Determine the (X, Y) coordinate at the center of the cell enclosing the given text.  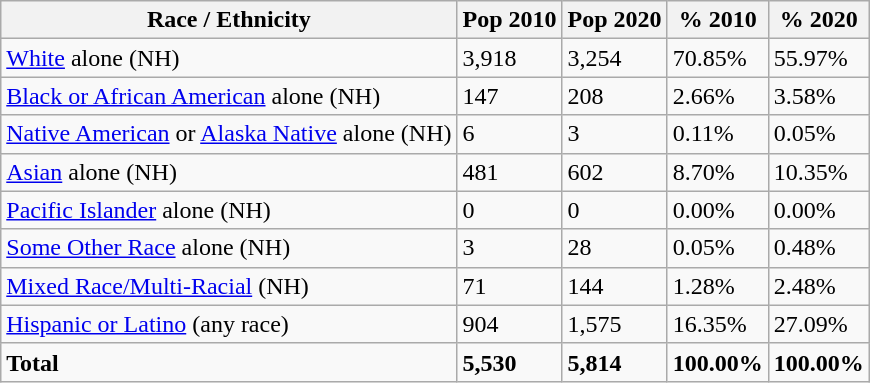
10.35% (818, 172)
0.11% (718, 134)
71 (510, 286)
3,918 (510, 58)
Some Other Race alone (NH) (229, 248)
Native American or Alaska Native alone (NH) (229, 134)
2.48% (818, 286)
2.66% (718, 96)
3.58% (818, 96)
Asian alone (NH) (229, 172)
8.70% (718, 172)
16.35% (718, 324)
0.48% (818, 248)
481 (510, 172)
Pacific Islander alone (NH) (229, 210)
Pop 2010 (510, 20)
White alone (NH) (229, 58)
208 (614, 96)
Total (229, 362)
5,814 (614, 362)
Race / Ethnicity (229, 20)
Mixed Race/Multi-Racial (NH) (229, 286)
Black or African American alone (NH) (229, 96)
144 (614, 286)
602 (614, 172)
904 (510, 324)
55.97% (818, 58)
% 2020 (818, 20)
Pop 2020 (614, 20)
5,530 (510, 362)
1,575 (614, 324)
Hispanic or Latino (any race) (229, 324)
147 (510, 96)
3,254 (614, 58)
1.28% (718, 286)
28 (614, 248)
6 (510, 134)
70.85% (718, 58)
% 2010 (718, 20)
27.09% (818, 324)
